Locate the cell with the specified text and output its (X, Y) center coordinate. 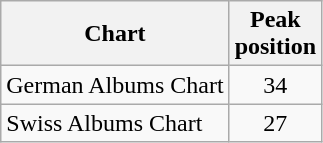
34 (275, 85)
Chart (115, 34)
Swiss Albums Chart (115, 123)
27 (275, 123)
Peakposition (275, 34)
German Albums Chart (115, 85)
